Return [X, Y] of the center of cell containing provided text 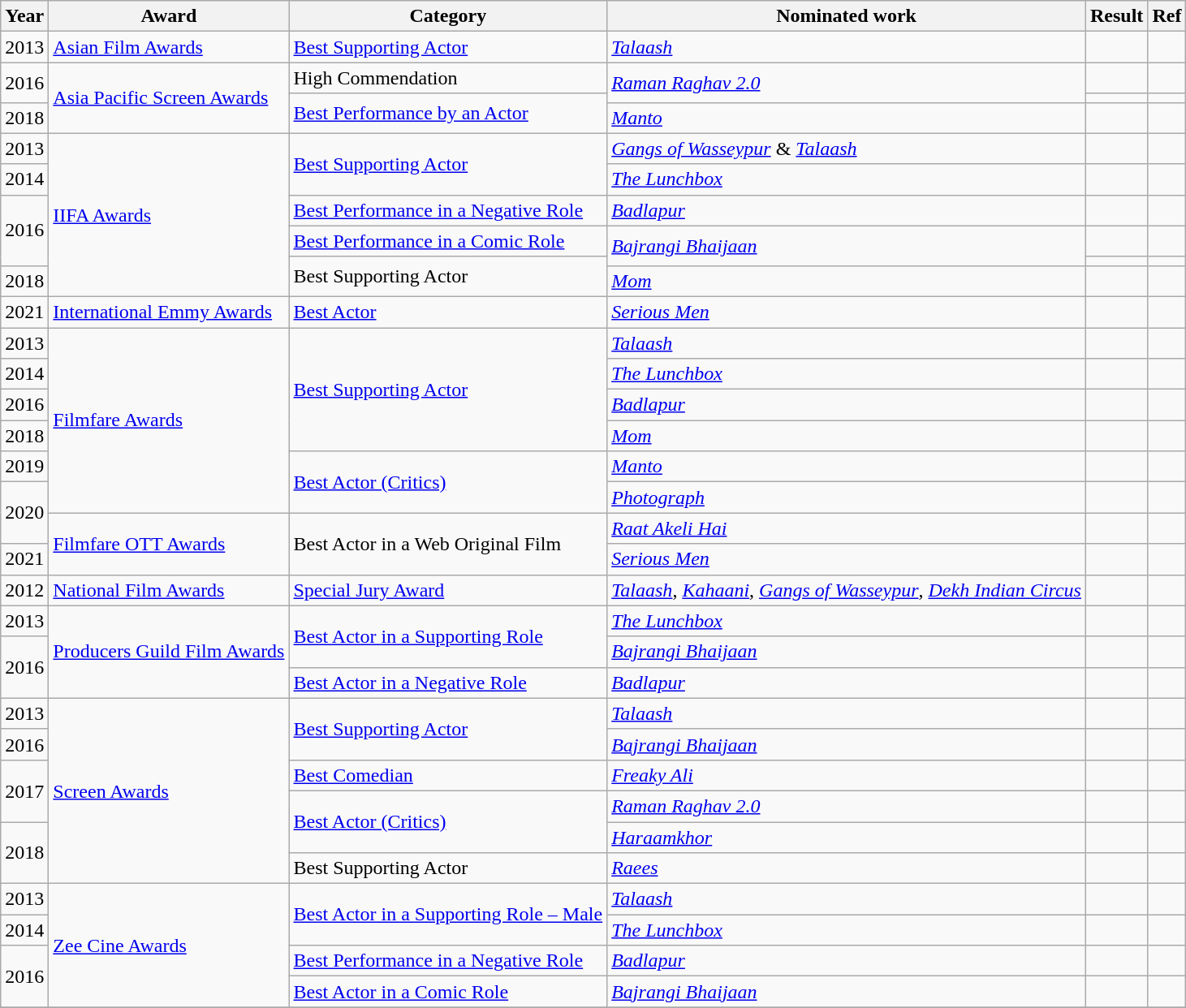
Zee Cine Awards [169, 946]
Nominated work [847, 16]
Screen Awards [169, 790]
Raat Akeli Hai [847, 528]
Asia Pacific Screen Awards [169, 97]
Best Actor in a Negative Role [448, 683]
Best Performance in a Comic Role [448, 241]
Haraamkhor [847, 837]
Award [169, 16]
2017 [24, 790]
Producers Guild Film Awards [169, 652]
Best Actor in a Comic Role [448, 992]
Asian Film Awards [169, 47]
Gangs of Wasseypur & Talaash [847, 149]
Photograph [847, 498]
High Commendation [448, 78]
2020 [24, 513]
Best Performance by an Actor [448, 114]
Filmfare Awards [169, 420]
2012 [24, 590]
Best Actor in a Web Original Film [448, 544]
Best Actor [448, 312]
2019 [24, 467]
Special Jury Award [448, 590]
IIFA Awards [169, 214]
Result [1116, 16]
International Emmy Awards [169, 312]
Best Comedian [448, 775]
Category [448, 16]
Freaky Ali [847, 775]
Ref [1167, 16]
Best Actor in a Supporting Role [448, 636]
Filmfare OTT Awards [169, 544]
Talaash, Kahaani, Gangs of Wasseypur, Dekh Indian Circus [847, 590]
Year [24, 16]
Raees [847, 868]
National Film Awards [169, 590]
Best Actor in a Supporting Role – Male [448, 915]
